Scan for the cell matching the given text and deliver its (x, y) coordinate at center. 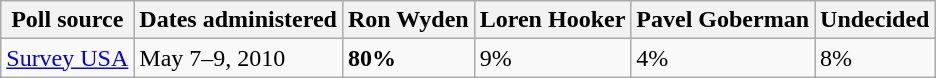
8% (875, 58)
Pavel Goberman (723, 20)
Dates administered (238, 20)
4% (723, 58)
80% (408, 58)
9% (552, 58)
Survey USA (68, 58)
Loren Hooker (552, 20)
Poll source (68, 20)
May 7–9, 2010 (238, 58)
Undecided (875, 20)
Ron Wyden (408, 20)
